Capture the cell that displays the provided text and extract its [x, y] central coordinate. 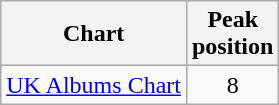
Chart [94, 34]
8 [232, 85]
Peakposition [232, 34]
UK Albums Chart [94, 85]
